Return (x, y) of the center of cell containing provided text 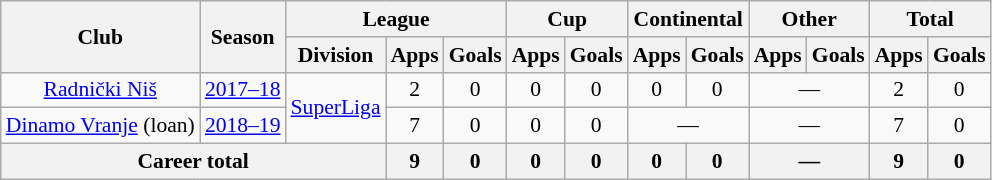
League (396, 19)
Division (336, 55)
SuperLiga (336, 108)
Club (100, 36)
Radnički Niš (100, 90)
Total (930, 19)
Cup (568, 19)
Continental (688, 19)
Dinamo Vranje (loan) (100, 126)
Career total (194, 162)
2018–19 (243, 126)
Other (810, 19)
Season (243, 36)
2017–18 (243, 90)
